Output the (x, y) coordinate of the center of the cell containing the given text.  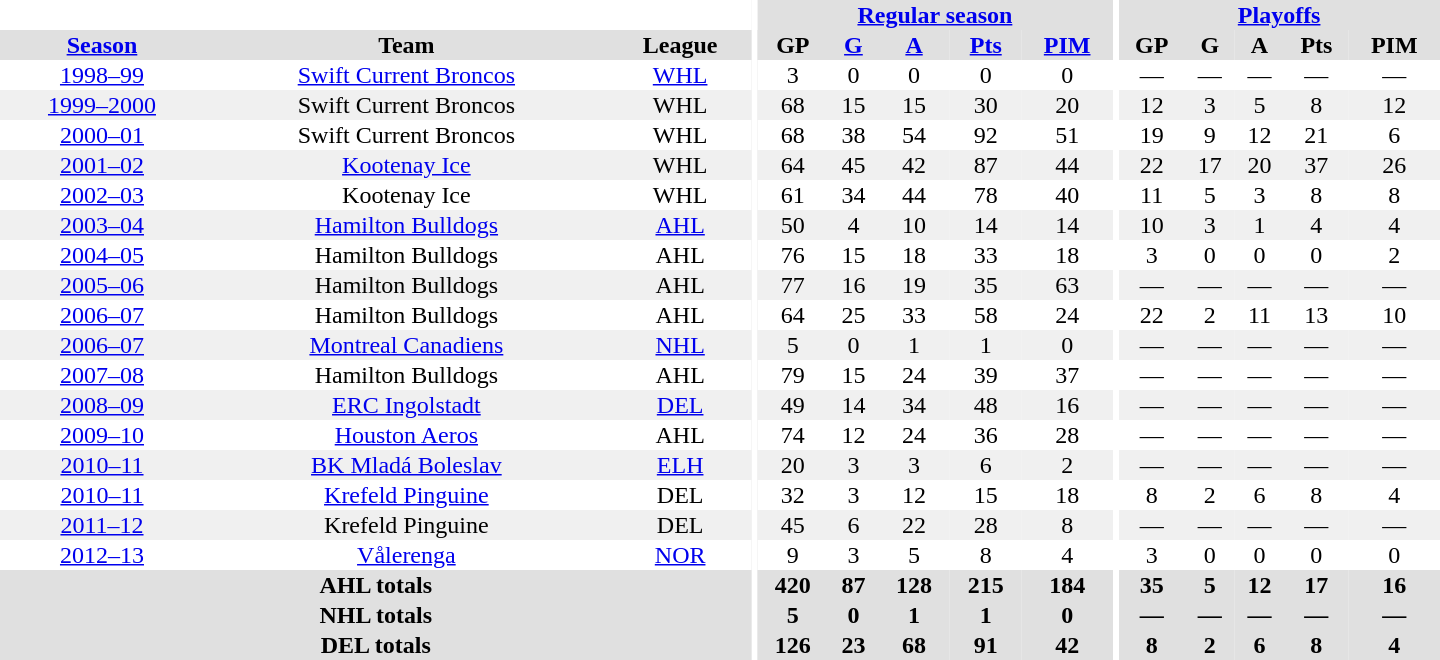
NHL totals (376, 615)
BK Mladá Boleslav (406, 465)
Season (102, 45)
51 (1068, 135)
2005–06 (102, 285)
2003–04 (102, 225)
49 (793, 405)
63 (1068, 285)
184 (1068, 585)
AHL totals (376, 585)
32 (793, 495)
1998–99 (102, 75)
NHL (680, 345)
NOR (680, 555)
2001–02 (102, 165)
30 (986, 105)
420 (793, 585)
Montreal Canadiens (406, 345)
2012–13 (102, 555)
39 (986, 375)
13 (1316, 315)
ELH (680, 465)
ERC Ingolstadt (406, 405)
50 (793, 225)
Vålerenga (406, 555)
48 (986, 405)
36 (986, 435)
215 (986, 585)
Team (406, 45)
74 (793, 435)
91 (986, 645)
2009–10 (102, 435)
26 (1394, 165)
2011–12 (102, 525)
38 (854, 135)
2007–08 (102, 375)
40 (1068, 195)
Playoffs (1279, 15)
Houston Aeros (406, 435)
77 (793, 285)
76 (793, 255)
DEL totals (376, 645)
2004–05 (102, 255)
2000–01 (102, 135)
92 (986, 135)
2008–09 (102, 405)
61 (793, 195)
1999–2000 (102, 105)
21 (1316, 135)
54 (914, 135)
58 (986, 315)
League (680, 45)
79 (793, 375)
2002–03 (102, 195)
25 (854, 315)
78 (986, 195)
128 (914, 585)
23 (854, 645)
126 (793, 645)
Regular season (935, 15)
